Extract the [x, y] coordinate from the center of the cell holding the provided text.  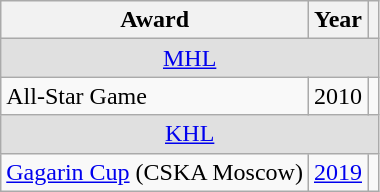
Award [155, 20]
All-Star Game [155, 96]
KHL [190, 134]
2019 [338, 172]
2010 [338, 96]
MHL [190, 58]
Gagarin Cup (CSKA Moscow) [155, 172]
Year [338, 20]
